Extract the [X, Y] coordinate from the center of the cell holding the provided text.  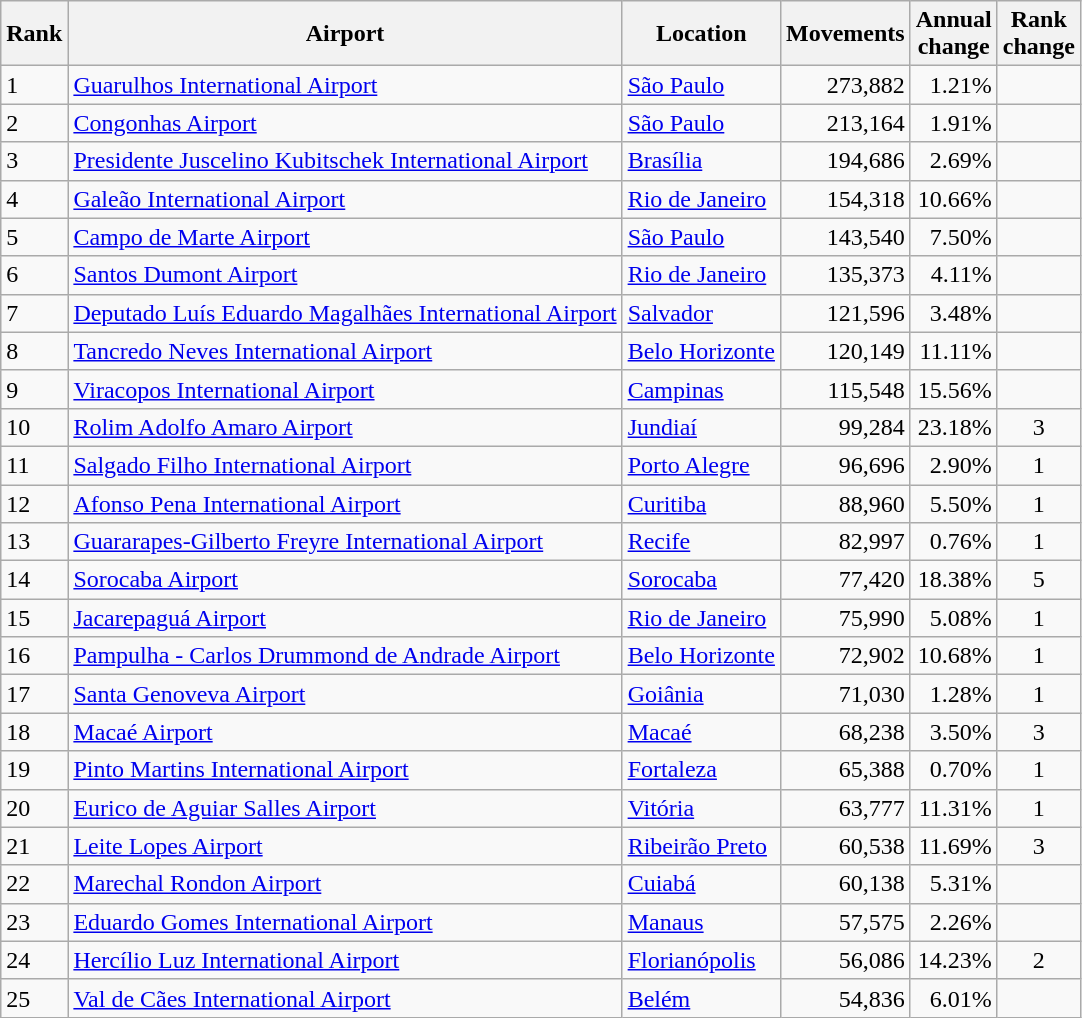
16 [34, 656]
23 [34, 922]
20 [34, 808]
15 [34, 618]
143,540 [845, 237]
Cuiabá [701, 884]
1.28% [954, 694]
Eduardo Gomes International Airport [345, 922]
Santos Dumont Airport [345, 275]
Movements [845, 34]
60,538 [845, 846]
24 [34, 960]
Porto Alegre [701, 465]
13 [34, 542]
56,086 [845, 960]
Sorocaba [701, 580]
18 [34, 732]
77,420 [845, 580]
154,318 [845, 199]
Eurico de Aguiar Salles Airport [345, 808]
Rank [34, 34]
63,777 [845, 808]
Jundiaí [701, 427]
9 [34, 389]
57,575 [845, 922]
4 [34, 199]
213,164 [845, 123]
Campinas [701, 389]
3.48% [954, 313]
Leite Lopes Airport [345, 846]
Rankchange [1038, 34]
Recife [701, 542]
Manaus [701, 922]
23.18% [954, 427]
273,882 [845, 85]
18.38% [954, 580]
Goiânia [701, 694]
Campo de Marte Airport [345, 237]
0.76% [954, 542]
10 [34, 427]
Pinto Martins International Airport [345, 770]
Tancredo Neves International Airport [345, 351]
14 [34, 580]
4.11% [954, 275]
7 [34, 313]
68,238 [845, 732]
65,388 [845, 770]
Deputado Luís Eduardo Magalhães International Airport [345, 313]
Florianópolis [701, 960]
Val de Cães International Airport [345, 998]
99,284 [845, 427]
Vitória [701, 808]
194,686 [845, 161]
Guararapes-Gilberto Freyre International Airport [345, 542]
6 [34, 275]
15.56% [954, 389]
10.68% [954, 656]
Guarulhos International Airport [345, 85]
11.11% [954, 351]
22 [34, 884]
Jacarepaguá Airport [345, 618]
0.70% [954, 770]
Rolim Adolfo Amaro Airport [345, 427]
Viracopos International Airport [345, 389]
Ribeirão Preto [701, 846]
17 [34, 694]
Afonso Pena International Airport [345, 503]
Marechal Rondon Airport [345, 884]
Galeão International Airport [345, 199]
Fortaleza [701, 770]
1.91% [954, 123]
Santa Genoveva Airport [345, 694]
115,548 [845, 389]
11 [34, 465]
Presidente Juscelino Kubitschek International Airport [345, 161]
21 [34, 846]
5.50% [954, 503]
Airport [345, 34]
7.50% [954, 237]
19 [34, 770]
5.08% [954, 618]
11.69% [954, 846]
Brasília [701, 161]
10.66% [954, 199]
Congonhas Airport [345, 123]
14.23% [954, 960]
82,997 [845, 542]
1.21% [954, 85]
5.31% [954, 884]
120,149 [845, 351]
3.50% [954, 732]
2.69% [954, 161]
8 [34, 351]
75,990 [845, 618]
96,696 [845, 465]
Curitiba [701, 503]
11.31% [954, 808]
6.01% [954, 998]
72,902 [845, 656]
Salgado Filho International Airport [345, 465]
Macaé Airport [345, 732]
71,030 [845, 694]
2.26% [954, 922]
Pampulha - Carlos Drummond de Andrade Airport [345, 656]
54,836 [845, 998]
Location [701, 34]
Macaé [701, 732]
2.90% [954, 465]
135,373 [845, 275]
Hercílio Luz International Airport [345, 960]
Belém [701, 998]
25 [34, 998]
Sorocaba Airport [345, 580]
121,596 [845, 313]
Salvador [701, 313]
12 [34, 503]
60,138 [845, 884]
Annualchange [954, 34]
88,960 [845, 503]
